Return the (X, Y) coordinate for the center point of the cell that contains the specified text.  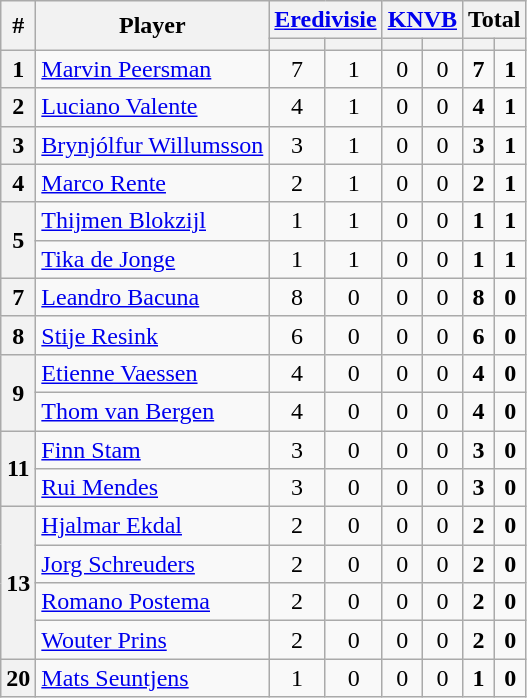
Luciano Valente (152, 107)
Leandro Bacuna (152, 297)
Eredivisie (326, 20)
20 (18, 678)
KNVB (422, 20)
Wouter Prins (152, 640)
Marco Rente (152, 183)
Mats Seuntjens (152, 678)
Jorg Schreuders (152, 564)
Thijmen Blokzijl (152, 221)
Hjalmar Ekdal (152, 526)
Rui Mendes (152, 488)
Finn Stam (152, 449)
# (18, 26)
5 (18, 240)
13 (18, 583)
Romano Postema (152, 602)
Player (152, 26)
11 (18, 468)
9 (18, 392)
Brynjólfur Willumsson (152, 145)
Total (495, 20)
Stije Resink (152, 335)
Tika de Jonge (152, 259)
Marvin Peersman (152, 69)
Etienne Vaessen (152, 373)
Thom van Bergen (152, 411)
